Return the [x, y] coordinate for the center point of the cell that contains the specified text.  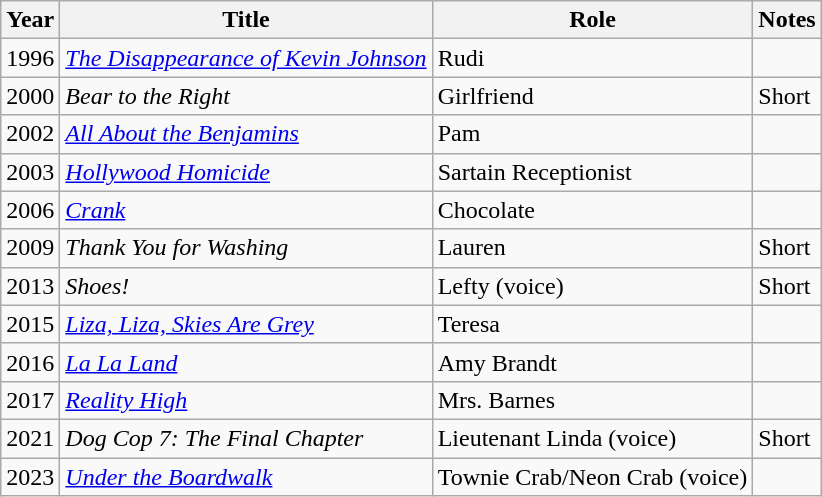
Crank [246, 210]
The Disappearance of Kevin Johnson [246, 58]
2009 [30, 248]
Title [246, 20]
Chocolate [592, 210]
Thank You for Washing [246, 248]
2006 [30, 210]
La La Land [246, 362]
Lauren [592, 248]
2016 [30, 362]
Shoes! [246, 286]
Dog Cop 7: The Final Chapter [246, 438]
Year [30, 20]
2003 [30, 172]
2023 [30, 477]
Under the Boardwalk [246, 477]
Role [592, 20]
Lefty (voice) [592, 286]
Liza, Liza, Skies Are Grey [246, 324]
Hollywood Homicide [246, 172]
Girlfriend [592, 96]
Teresa [592, 324]
Pam [592, 134]
Rudi [592, 58]
Sartain Receptionist [592, 172]
1996 [30, 58]
Lieutenant Linda (voice) [592, 438]
Bear to the Right [246, 96]
Townie Crab/Neon Crab (voice) [592, 477]
All About the Benjamins [246, 134]
2013 [30, 286]
2015 [30, 324]
Reality High [246, 400]
Notes [787, 20]
2017 [30, 400]
2000 [30, 96]
Amy Brandt [592, 362]
Mrs. Barnes [592, 400]
2002 [30, 134]
2021 [30, 438]
